Output the (X, Y) coordinate of the center of the cell containing the given text.  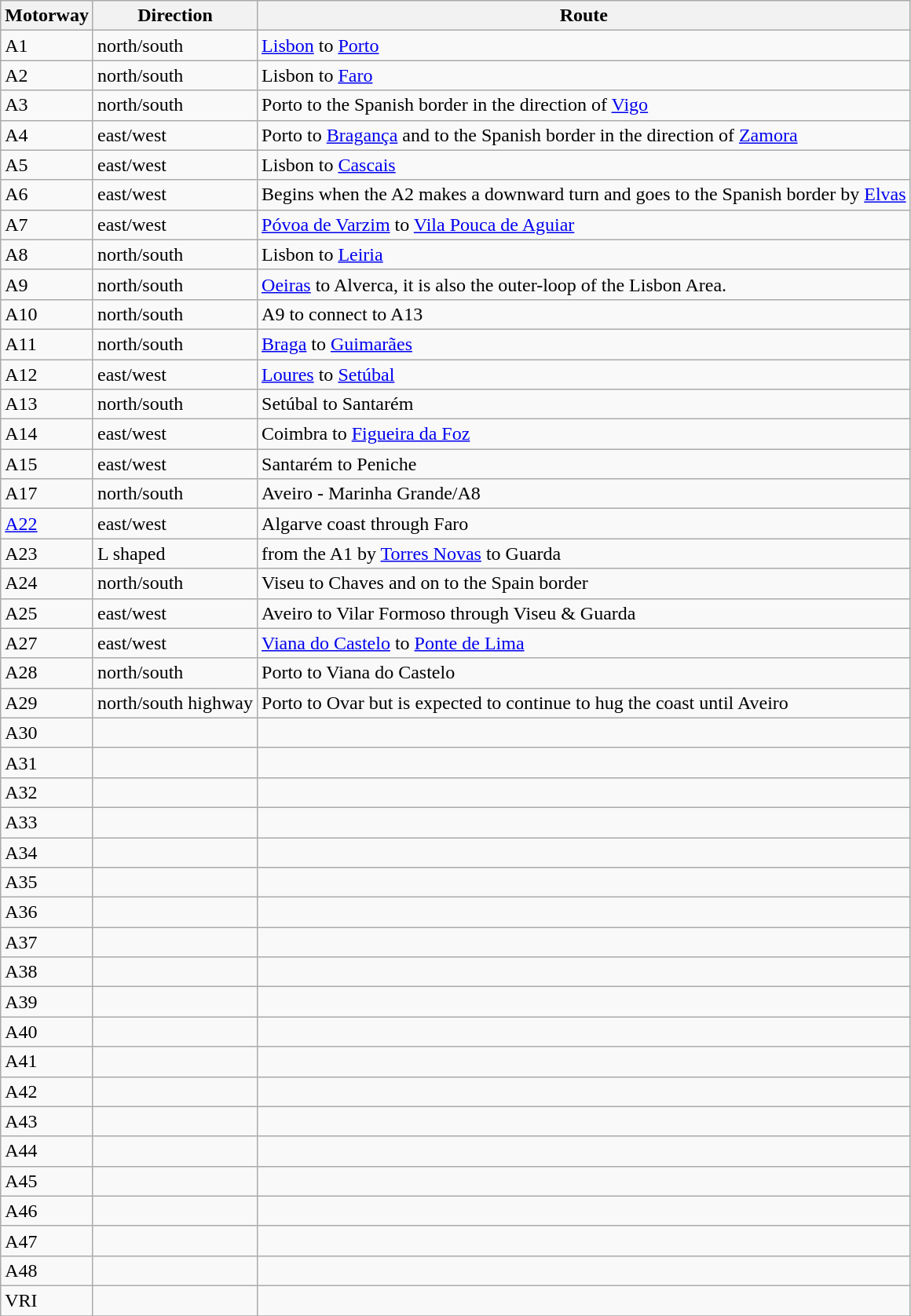
A3 (47, 105)
A35 (47, 883)
A27 (47, 643)
A32 (47, 792)
A46 (47, 1211)
A45 (47, 1181)
Porto to Bragança and to the Spanish border in the direction of Zamora (584, 135)
Aveiro - Marinha Grande/A8 (584, 494)
A7 (47, 225)
A41 (47, 1062)
A17 (47, 494)
Santarém to Peniche (584, 464)
Porto to Ovar but is expected to continue to hug the coast until Aveiro (584, 703)
A9 (47, 284)
A47 (47, 1241)
A14 (47, 434)
Loures to Setúbal (584, 375)
A38 (47, 972)
A24 (47, 583)
Lisbon to Faro (584, 75)
A31 (47, 762)
A28 (47, 673)
A44 (47, 1151)
A30 (47, 733)
A15 (47, 464)
A13 (47, 404)
A42 (47, 1091)
A33 (47, 822)
Porto to Viana do Castelo (584, 673)
A29 (47, 703)
A10 (47, 314)
Lisbon to Cascais (584, 165)
A34 (47, 852)
Algarve coast through Faro (584, 524)
Coimbra to Figueira da Foz (584, 434)
Route (584, 16)
Lisbon to Leiria (584, 254)
Viseu to Chaves and on to the Spain border (584, 583)
Braga to Guimarães (584, 344)
A5 (47, 165)
Setúbal to Santarém (584, 404)
A12 (47, 375)
VRI (47, 1300)
A11 (47, 344)
Oeiras to Alverca, it is also the outer-loop of the Lisbon Area. (584, 284)
Lisbon to Porto (584, 46)
A48 (47, 1270)
Póvoa de Varzim to Vila Pouca de Aguiar (584, 225)
A2 (47, 75)
from the A1 by Torres Novas to Guarda (584, 554)
Viana do Castelo to Ponte de Lima (584, 643)
A9 to connect to A13 (584, 314)
Aveiro to Vilar Formoso through Viseu & Guarda (584, 613)
A40 (47, 1032)
A22 (47, 524)
A37 (47, 942)
A1 (47, 46)
A4 (47, 135)
A25 (47, 613)
A23 (47, 554)
L shaped (174, 554)
A8 (47, 254)
A36 (47, 912)
Begins when the A2 makes a downward turn and goes to the Spanish border by Elvas (584, 195)
north/south highway (174, 703)
A43 (47, 1121)
Porto to the Spanish border in the direction of Vigo (584, 105)
A39 (47, 1002)
Motorway (47, 16)
Direction (174, 16)
A6 (47, 195)
